Capture the cell that displays the provided text and extract its [x, y] central coordinate. 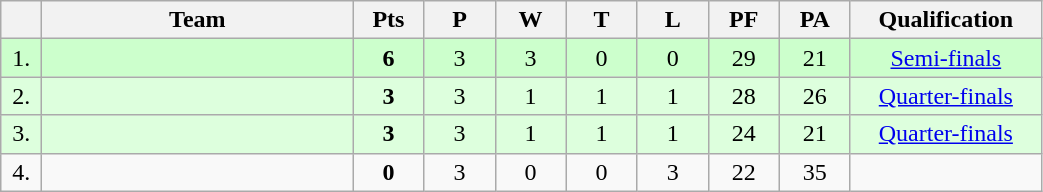
Semi-finals [946, 58]
Pts [388, 20]
28 [744, 96]
35 [814, 172]
24 [744, 134]
W [530, 20]
22 [744, 172]
L [672, 20]
PA [814, 20]
26 [814, 96]
3. [22, 134]
T [602, 20]
PF [744, 20]
1. [22, 58]
P [460, 20]
4. [22, 172]
2. [22, 96]
6 [388, 58]
Team [198, 20]
Qualification [946, 20]
29 [744, 58]
